Scan for the cell matching the given text and deliver its (x, y) coordinate at center. 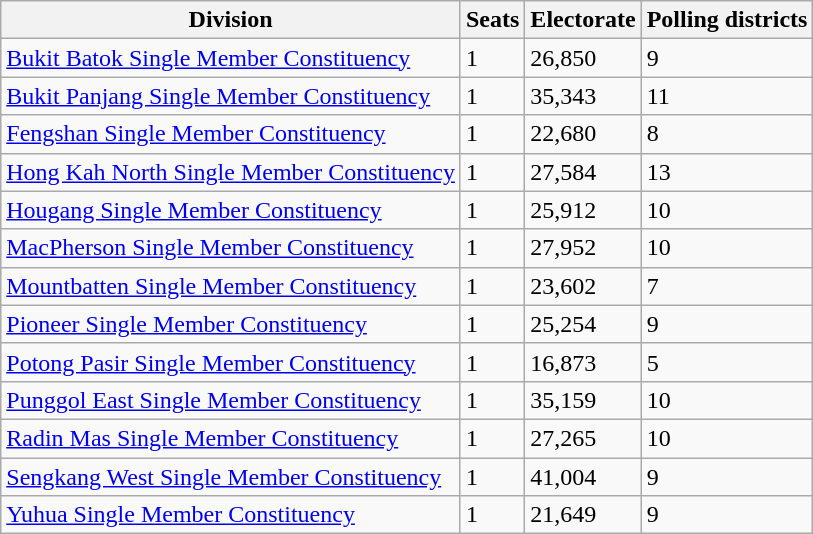
35,159 (583, 400)
Punggol East Single Member Constituency (231, 400)
27,952 (583, 248)
11 (727, 96)
Sengkang West Single Member Constituency (231, 477)
35,343 (583, 96)
Fengshan Single Member Constituency (231, 134)
26,850 (583, 58)
Bukit Batok Single Member Constituency (231, 58)
Polling districts (727, 20)
Radin Mas Single Member Constituency (231, 438)
5 (727, 362)
Potong Pasir Single Member Constituency (231, 362)
Bukit Panjang Single Member Constituency (231, 96)
Hong Kah North Single Member Constituency (231, 172)
21,649 (583, 515)
25,254 (583, 324)
Division (231, 20)
41,004 (583, 477)
25,912 (583, 210)
Pioneer Single Member Constituency (231, 324)
Electorate (583, 20)
MacPherson Single Member Constituency (231, 248)
22,680 (583, 134)
Mountbatten Single Member Constituency (231, 286)
23,602 (583, 286)
7 (727, 286)
27,265 (583, 438)
Seats (492, 20)
13 (727, 172)
27,584 (583, 172)
Yuhua Single Member Constituency (231, 515)
Hougang Single Member Constituency (231, 210)
8 (727, 134)
16,873 (583, 362)
